For the text-containing cell, return its midpoint in [X, Y] coordinate format. 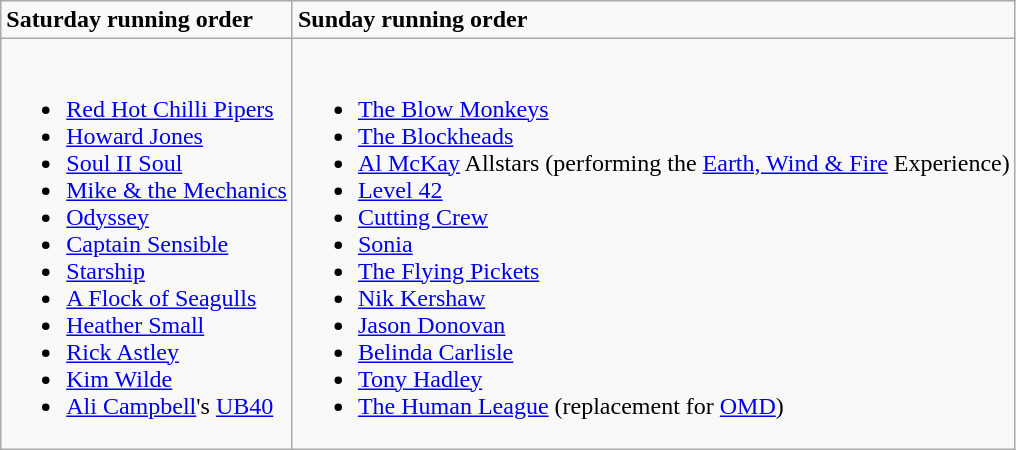
Sunday running order [654, 20]
Saturday running order [147, 20]
